Provide the (x, y) coordinate of the cell's center where the given text is located.  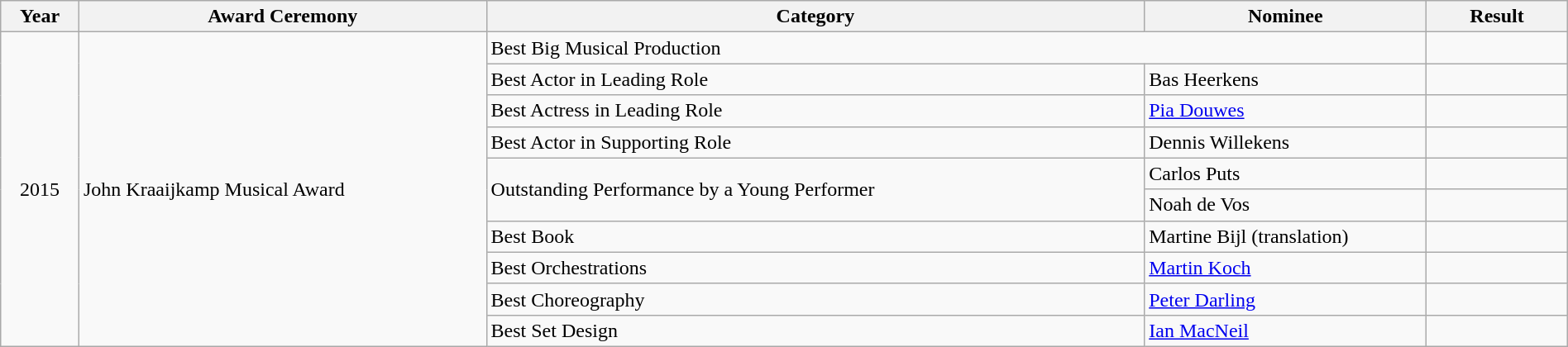
2015 (40, 190)
Dennis Willekens (1285, 142)
Year (40, 17)
Result (1497, 17)
Pia Douwes (1285, 111)
Category (815, 17)
Carlos Puts (1285, 173)
Award Ceremony (283, 17)
Best Big Musical Production (956, 48)
Nominee (1285, 17)
Martine Bijl (translation) (1285, 236)
Noah de Vos (1285, 205)
Ian MacNeil (1285, 330)
Bas Heerkens (1285, 79)
Best Orchestrations (815, 268)
Best Actor in Leading Role (815, 79)
Best Book (815, 236)
Outstanding Performance by a Young Performer (815, 189)
Best Actress in Leading Role (815, 111)
Best Choreography (815, 299)
Best Actor in Supporting Role (815, 142)
Peter Darling (1285, 299)
Martin Koch (1285, 268)
Best Set Design (815, 330)
John Kraaijkamp Musical Award (283, 190)
